Determine the [X, Y] coordinate at the center of the cell enclosing the given text.  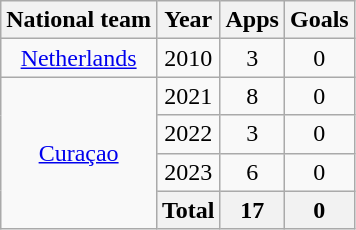
Netherlands [79, 58]
17 [252, 210]
2010 [188, 58]
National team [79, 20]
Curaçao [79, 153]
2021 [188, 96]
Apps [252, 20]
2023 [188, 172]
Year [188, 20]
6 [252, 172]
Total [188, 210]
8 [252, 96]
Goals [319, 20]
2022 [188, 134]
